Extract the [x, y] coordinate from the center of the cell holding the provided text.  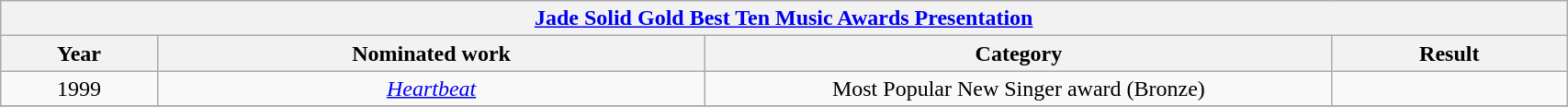
Heartbeat [432, 89]
Jade Solid Gold Best Ten Music Awards Presentation [784, 18]
Category [1019, 53]
Year [79, 53]
1999 [79, 89]
Nominated work [432, 53]
Result [1450, 53]
Most Popular New Singer award (Bronze) [1019, 89]
